Detect which cell encompasses the target text, then output its [X, Y] center coordinate. 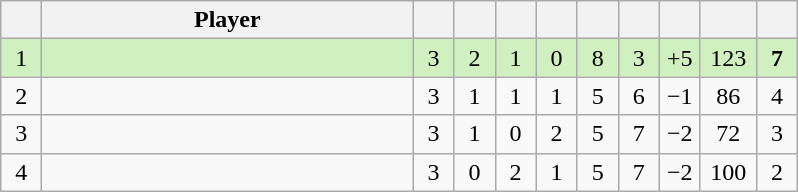
86 [728, 96]
100 [728, 172]
−1 [680, 96]
72 [728, 134]
Player [228, 20]
6 [638, 96]
123 [728, 58]
+5 [680, 58]
8 [598, 58]
